Output the [x, y] coordinate of the center of the cell containing the given text.  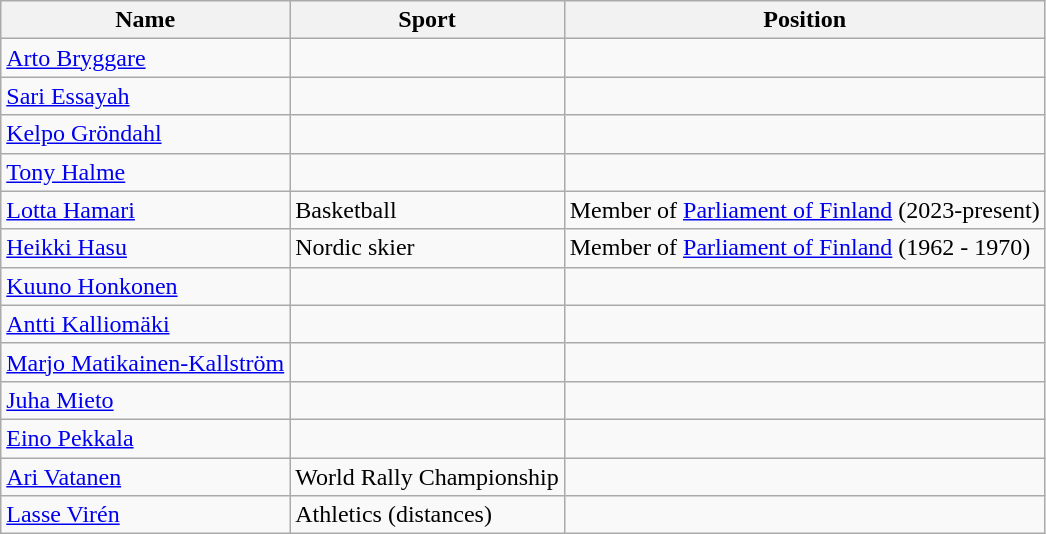
Name [146, 20]
Marjo Matikainen-Kallström [146, 362]
Nordic skier [427, 248]
Position [804, 20]
Heikki Hasu [146, 248]
Kelpo Gröndahl [146, 134]
Basketball [427, 210]
Juha Mieto [146, 400]
Kuuno Honkonen [146, 286]
Member of Parliament of Finland (2023-present) [804, 210]
Lotta Hamari [146, 210]
Lasse Virén [146, 515]
Arto Bryggare [146, 58]
Sari Essayah [146, 96]
Tony Halme [146, 172]
Member of Parliament of Finland (1962 - 1970) [804, 248]
World Rally Championship [427, 477]
Athletics (distances) [427, 515]
Antti Kalliomäki [146, 324]
Sport [427, 20]
Ari Vatanen [146, 477]
Eino Pekkala [146, 438]
